Determine the [x, y] coordinate at the center of the cell enclosing the given text.  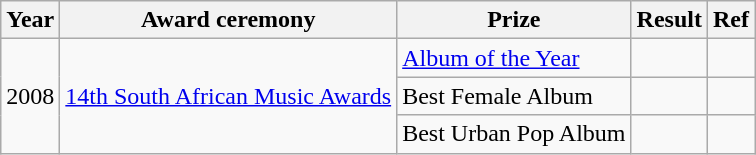
Award ceremony [228, 20]
2008 [30, 96]
14th South African Music Awards [228, 96]
Album of the Year [514, 58]
Ref [730, 20]
Best Female Album [514, 96]
Result [669, 20]
Best Urban Pop Album [514, 134]
Year [30, 20]
Prize [514, 20]
